Output the (x, y) coordinate of the center of the cell containing the given text.  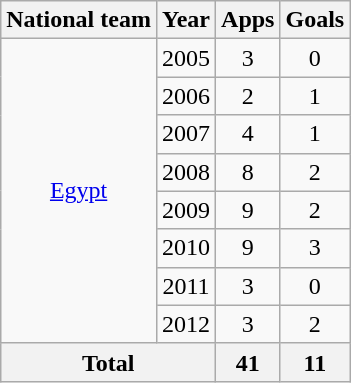
2007 (186, 134)
2011 (186, 286)
Apps (248, 20)
8 (248, 172)
11 (315, 362)
National team (79, 20)
2010 (186, 248)
4 (248, 134)
2012 (186, 324)
2006 (186, 96)
2005 (186, 58)
2009 (186, 210)
Year (186, 20)
Total (108, 362)
Goals (315, 20)
2008 (186, 172)
41 (248, 362)
Egypt (79, 191)
